Extract the [x, y] coordinate from the center of the cell holding the provided text.  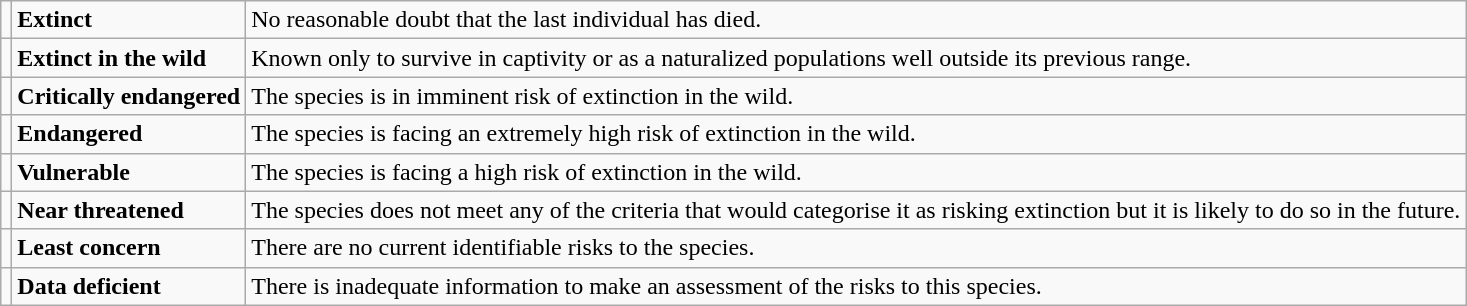
There are no current identifiable risks to the species. [856, 248]
The species is facing an extremely high risk of extinction in the wild. [856, 134]
The species is in imminent risk of extinction in the wild. [856, 96]
Vulnerable [129, 172]
There is inadequate information to make an assessment of the risks to this species. [856, 286]
Extinct in the wild [129, 58]
Data deficient [129, 286]
Near threatened [129, 210]
Extinct [129, 20]
The species is facing a high risk of extinction in the wild. [856, 172]
The species does not meet any of the criteria that would categorise it as risking extinction but it is likely to do so in the future. [856, 210]
Endangered [129, 134]
Critically endangered [129, 96]
Least concern [129, 248]
No reasonable doubt that the last individual has died. [856, 20]
Known only to survive in captivity or as a naturalized populations well outside its previous range. [856, 58]
